From the cell containing the given text, extract its center point as (x, y) coordinate. 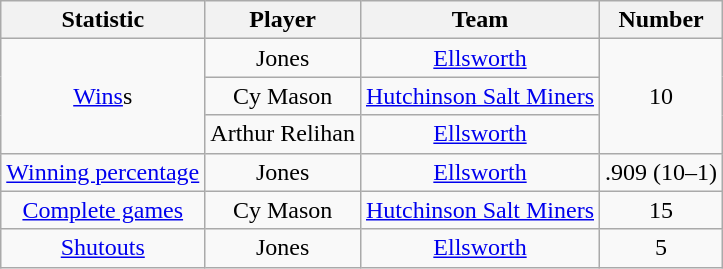
10 (662, 96)
Complete games (103, 210)
.909 (10–1) (662, 172)
Statistic (103, 20)
Winning percentage (103, 172)
Winss (103, 96)
15 (662, 210)
Number (662, 20)
Shutouts (103, 248)
Team (480, 20)
Player (283, 20)
Arthur Relihan (283, 134)
5 (662, 248)
